Capture the cell that displays the provided text and extract its [x, y] central coordinate. 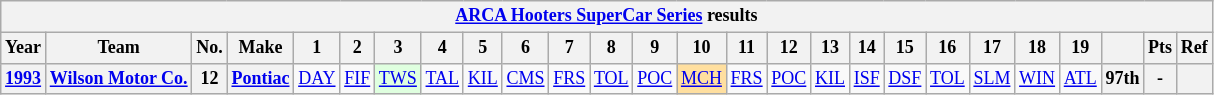
8 [612, 48]
Year [24, 48]
11 [746, 48]
13 [830, 48]
FIF [358, 78]
9 [655, 48]
Team [118, 48]
6 [526, 48]
DAY [317, 78]
ATL [1080, 78]
16 [948, 48]
Pontiac [260, 78]
TWS [398, 78]
ARCA Hooters SuperCar Series results [606, 16]
2 [358, 48]
DSF [905, 78]
97th [1122, 78]
19 [1080, 48]
- [1160, 78]
CMS [526, 78]
WIN [1038, 78]
3 [398, 48]
4 [442, 48]
7 [570, 48]
15 [905, 48]
14 [866, 48]
SLM [992, 78]
Wilson Motor Co. [118, 78]
17 [992, 48]
1 [317, 48]
TAL [442, 78]
1993 [24, 78]
MCH [702, 78]
Make [260, 48]
No. [210, 48]
Pts [1160, 48]
Ref [1194, 48]
ISF [866, 78]
10 [702, 48]
18 [1038, 48]
5 [482, 48]
